Determine the (X, Y) coordinate at the center of the cell enclosing the given text.  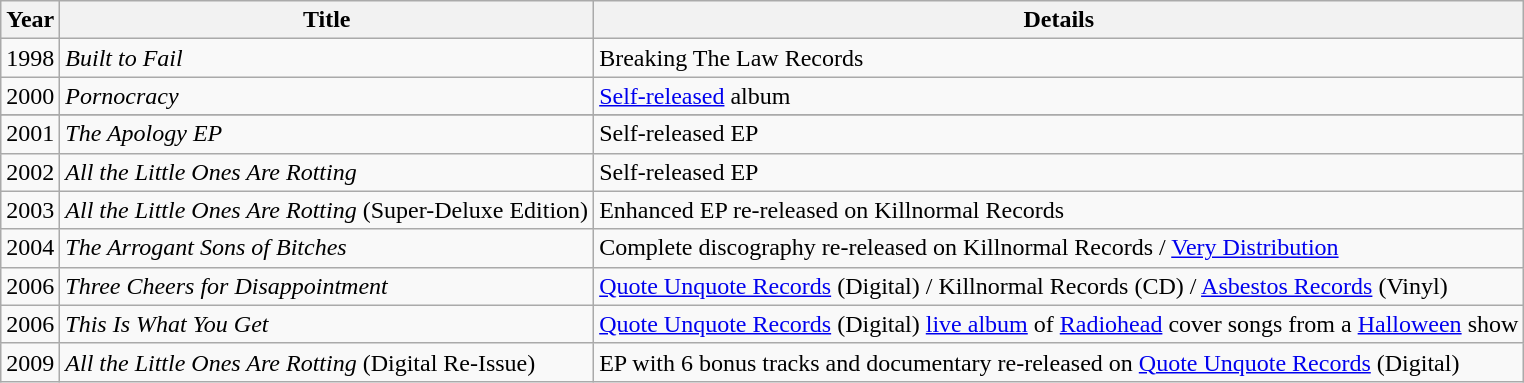
2003 (30, 210)
Quote Unquote Records (Digital) / Killnormal Records (CD) / Asbestos Records (Vinyl) (1059, 286)
The Apology EP (327, 134)
Year (30, 20)
EP with 6 bonus tracks and documentary re-released on Quote Unquote Records (Digital) (1059, 362)
Breaking The Law Records (1059, 58)
Details (1059, 20)
Built to Fail (327, 58)
1998 (30, 58)
Complete discography re-released on Killnormal Records / Very Distribution (1059, 248)
2001 (30, 134)
2009 (30, 362)
Quote Unquote Records (Digital) live album of Radiohead cover songs from a Halloween show (1059, 324)
2000 (30, 96)
Three Cheers for Disappointment (327, 286)
2004 (30, 248)
Pornocracy (327, 96)
This Is What You Get (327, 324)
Self-released album (1059, 96)
Title (327, 20)
Enhanced EP re-released on Killnormal Records (1059, 210)
All the Little Ones Are Rotting (327, 172)
All the Little Ones Are Rotting (Super-Deluxe Edition) (327, 210)
All the Little Ones Are Rotting (Digital Re-Issue) (327, 362)
2002 (30, 172)
The Arrogant Sons of Bitches (327, 248)
